Pinpoint the cell where the given text exists, returning its [X, Y] midpoint coordinate. 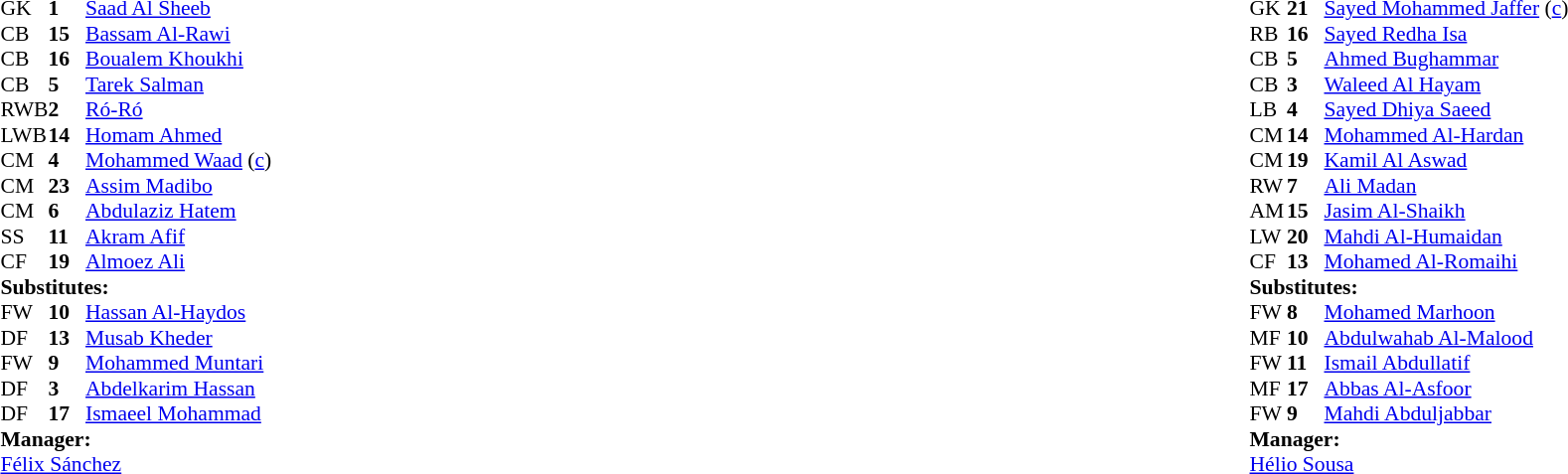
AM [1269, 212]
Waleed Al Hayam [1446, 84]
Almoez Ali [179, 261]
Homam Ahmed [179, 135]
Ismaeel Mohammad [179, 414]
Mohammed Muntari [179, 363]
Abdulwahab Al-Malood [1446, 338]
Substitutes: [135, 287]
Mohammed Al-Hardan [1446, 135]
RB [1269, 34]
Abdulaziz Hatem [179, 212]
Ahmed Bughammar [1446, 59]
Ismail Abdullatif [1446, 363]
Ró-Ró [179, 110]
Akram Afif [179, 237]
Tarek Salman [179, 84]
Abbas Al-Asfoor [1446, 389]
Abdelkarim Hassan [179, 389]
7 [1306, 186]
6 [67, 212]
LWB [24, 135]
2 [67, 110]
Ali Madan [1446, 186]
8 [1306, 313]
23 [67, 186]
Jasim Al-Shaikh [1446, 212]
Mohamed Al-Romaihi [1446, 261]
RWB [24, 110]
Sayed Redha Isa [1446, 34]
RW [1269, 186]
SS [24, 237]
LB [1269, 110]
Assim Madibo [179, 186]
Mahdi Abduljabbar [1446, 414]
Manager: [135, 439]
Mohammed Waad (c) [179, 160]
20 [1306, 237]
Boualem Khoukhi [179, 59]
Bassam Al-Rawi [179, 34]
Hassan Al-Haydos [179, 313]
Musab Kheder [179, 338]
Mohamed Marhoon [1446, 313]
Sayed Dhiya Saeed [1446, 110]
Mahdi Al-Humaidan [1446, 237]
LW [1269, 237]
Kamil Al Aswad [1446, 160]
